Search for the cell housing the specified text and yield its [X, Y] center coordinate. 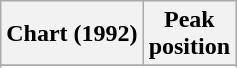
Chart (1992) [72, 34]
Peakposition [189, 34]
